Detect which cell encompasses the target text, then output its (x, y) center coordinate. 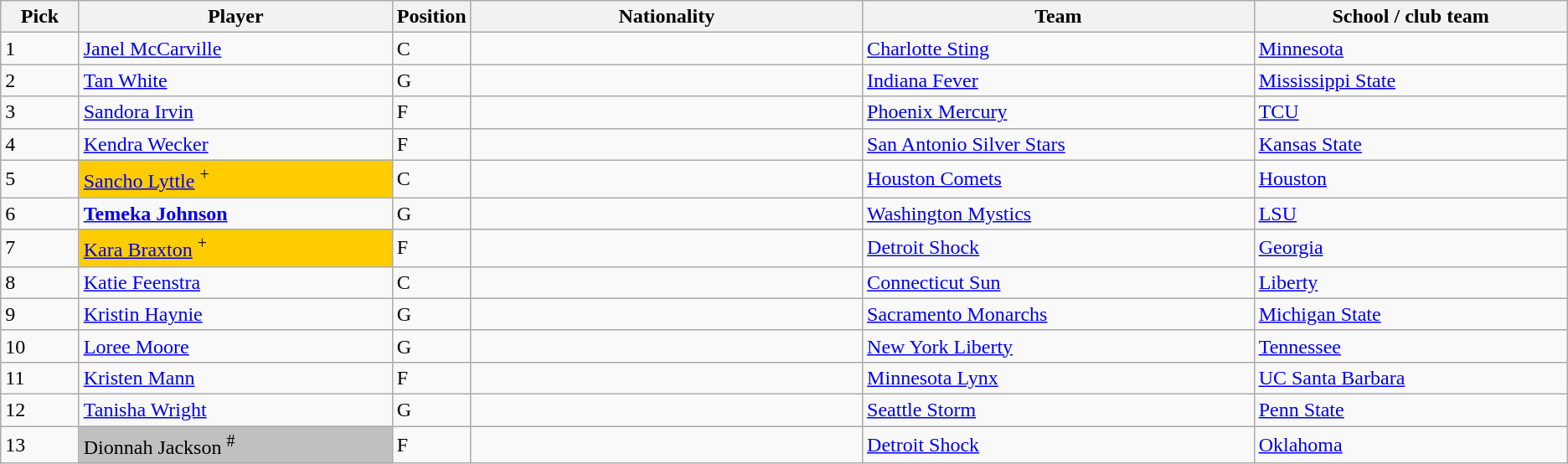
Mississippi State (1411, 80)
Michigan State (1411, 314)
TCU (1411, 112)
Sacramento Monarchs (1059, 314)
11 (40, 378)
Minnesota (1411, 49)
Sandora Irvin (235, 112)
Sancho Lyttle + (235, 179)
Minnesota Lynx (1059, 378)
4 (40, 144)
Kansas State (1411, 144)
Phoenix Mercury (1059, 112)
5 (40, 179)
Houston (1411, 179)
3 (40, 112)
10 (40, 346)
Temeka Johnson (235, 214)
UC Santa Barbara (1411, 378)
Oklahoma (1411, 446)
Nationality (667, 17)
School / club team (1411, 17)
New York Liberty (1059, 346)
7 (40, 248)
Indiana Fever (1059, 80)
1 (40, 49)
Kara Braxton + (235, 248)
Penn State (1411, 410)
Connecticut Sun (1059, 282)
Kristen Mann (235, 378)
Georgia (1411, 248)
12 (40, 410)
Position (431, 17)
13 (40, 446)
Seattle Storm (1059, 410)
Kendra Wecker (235, 144)
Player (235, 17)
Charlotte Sting (1059, 49)
Tennessee (1411, 346)
Janel McCarville (235, 49)
9 (40, 314)
Tan White (235, 80)
Pick (40, 17)
8 (40, 282)
Kristin Haynie (235, 314)
6 (40, 214)
2 (40, 80)
Houston Comets (1059, 179)
Katie Feenstra (235, 282)
Washington Mystics (1059, 214)
Liberty (1411, 282)
Tanisha Wright (235, 410)
Team (1059, 17)
San Antonio Silver Stars (1059, 144)
LSU (1411, 214)
Loree Moore (235, 346)
Dionnah Jackson # (235, 446)
